Pinpoint the cell where the given text exists, returning its (x, y) midpoint coordinate. 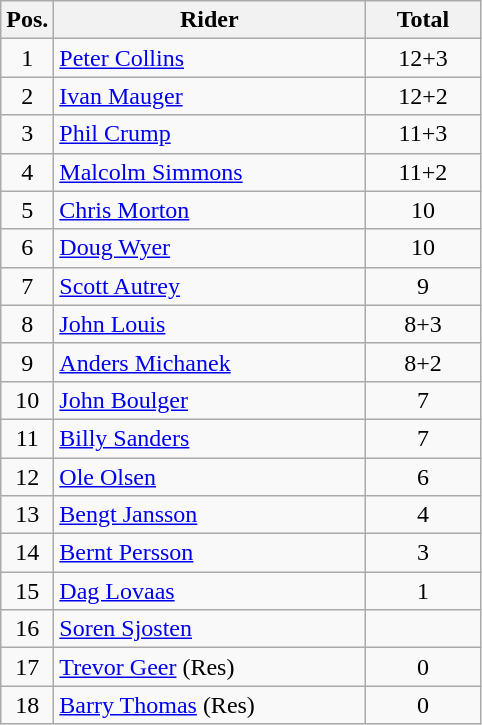
15 (28, 591)
Ole Olsen (210, 477)
8 (28, 324)
Doug Wyer (210, 248)
Total (423, 20)
Bernt Persson (210, 553)
Malcolm Simmons (210, 172)
11+2 (423, 172)
Billy Sanders (210, 438)
Chris Morton (210, 210)
18 (28, 705)
Scott Autrey (210, 286)
12+3 (423, 58)
5 (28, 210)
John Boulger (210, 400)
John Louis (210, 324)
Pos. (28, 20)
16 (28, 629)
12 (28, 477)
8+2 (423, 362)
13 (28, 515)
Trevor Geer (Res) (210, 667)
Phil Crump (210, 134)
2 (28, 96)
Dag Lovaas (210, 591)
Soren Sjosten (210, 629)
14 (28, 553)
Anders Michanek (210, 362)
Rider (210, 20)
Barry Thomas (Res) (210, 705)
11 (28, 438)
Bengt Jansson (210, 515)
11+3 (423, 134)
17 (28, 667)
8+3 (423, 324)
12+2 (423, 96)
Ivan Mauger (210, 96)
Peter Collins (210, 58)
